Pinpoint the cell where the given text exists, returning its (x, y) midpoint coordinate. 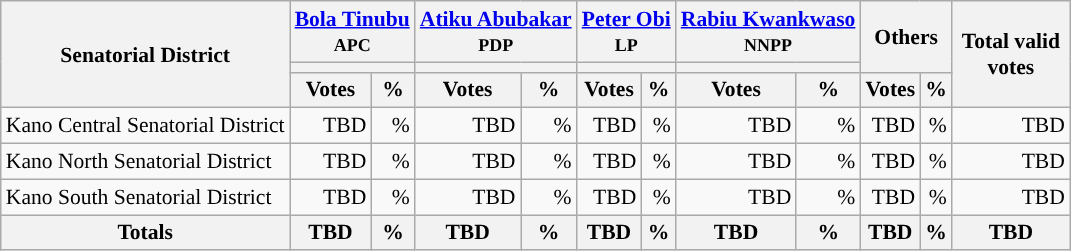
Others (906, 36)
Totals (146, 233)
Rabiu KwankwasoNNPP (768, 32)
Kano North Senatorial District (146, 162)
Kano South Senatorial District (146, 197)
Total valid votes (1011, 54)
Peter ObiLP (626, 32)
Bola TinubuAPC (352, 32)
Senatorial District (146, 54)
Atiku AbubakarPDP (496, 32)
Kano Central Senatorial District (146, 126)
